From the cell containing the given text, extract its center point as (X, Y) coordinate. 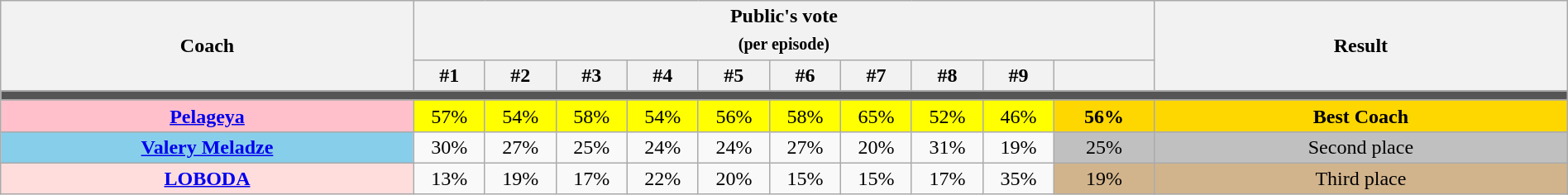
13% (449, 178)
Result (1361, 46)
Valery Meladze (207, 147)
52% (947, 116)
#3 (591, 75)
30% (449, 147)
22% (662, 178)
#5 (734, 75)
Public's vote(per episode) (784, 30)
31% (947, 147)
Third place (1361, 178)
#1 (449, 75)
#4 (662, 75)
46% (1019, 116)
#7 (876, 75)
#6 (805, 75)
#9 (1019, 75)
Coach (207, 46)
Best Coach (1361, 116)
#2 (520, 75)
LOBODA (207, 178)
57% (449, 116)
Pelageya (207, 116)
Second place (1361, 147)
#8 (947, 75)
65% (876, 116)
35% (1019, 178)
